Scan for the cell matching the given text and deliver its [X, Y] coordinate at center. 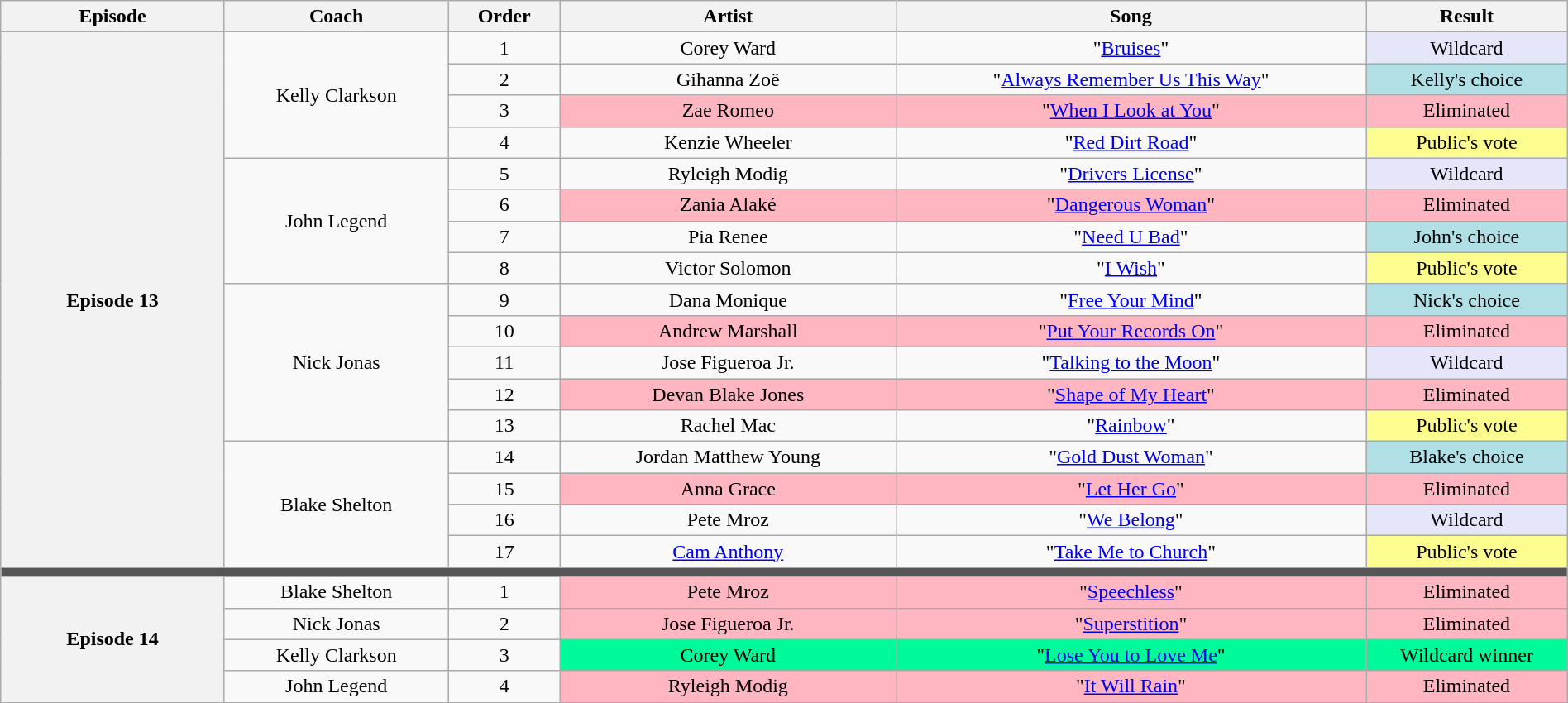
"Gold Dust Woman" [1131, 457]
11 [504, 362]
"Speechless" [1131, 592]
Coach [336, 17]
13 [504, 426]
Song [1131, 17]
Episode 14 [112, 639]
"It Will Rain" [1131, 686]
5 [504, 174]
Pia Renee [728, 237]
"Always Remember Us This Way" [1131, 79]
17 [504, 552]
Cam Anthony [728, 552]
Kelly's choice [1467, 79]
"Superstition" [1131, 624]
Jordan Matthew Young [728, 457]
Gihanna Zoë [728, 79]
Episode [112, 17]
Blake's choice [1467, 457]
Nick's choice [1467, 299]
Dana Monique [728, 299]
Result [1467, 17]
"Talking to the Moon" [1131, 362]
9 [504, 299]
"Let Her Go" [1131, 489]
"Rainbow" [1131, 426]
"Bruises" [1131, 48]
"Take Me to Church" [1131, 552]
Anna Grace [728, 489]
John's choice [1467, 237]
"Red Dirt Road" [1131, 142]
Andrew Marshall [728, 331]
16 [504, 520]
Zae Romeo [728, 111]
"When I Look at You" [1131, 111]
"Drivers License" [1131, 174]
6 [504, 205]
"Dangerous Woman" [1131, 205]
Wildcard winner [1467, 655]
Artist [728, 17]
14 [504, 457]
7 [504, 237]
Zania Alaké [728, 205]
"Need U Bad" [1131, 237]
"I Wish" [1131, 268]
"Lose You to Love Me" [1131, 655]
8 [504, 268]
Order [504, 17]
Kenzie Wheeler [728, 142]
"Put Your Records On" [1131, 331]
Victor Solomon [728, 268]
"We Belong" [1131, 520]
"Shape of My Heart" [1131, 395]
10 [504, 331]
Episode 13 [112, 299]
Devan Blake Jones [728, 395]
Rachel Mac [728, 426]
12 [504, 395]
15 [504, 489]
"Free Your Mind" [1131, 299]
